For the text-containing cell, return its midpoint in (X, Y) coordinate format. 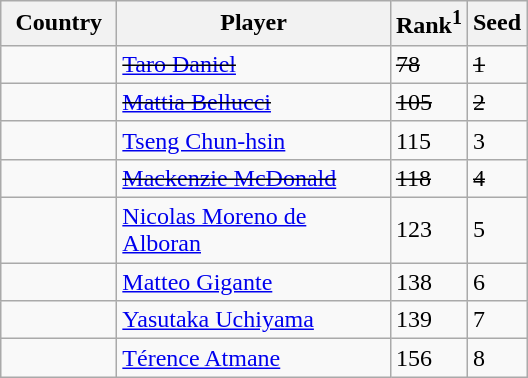
105 (428, 102)
156 (428, 358)
115 (428, 140)
5 (496, 230)
Matteo Gigante (254, 282)
78 (428, 64)
7 (496, 320)
Player (254, 24)
138 (428, 282)
6 (496, 282)
139 (428, 320)
4 (496, 178)
Tseng Chun-hsin (254, 140)
Térence Atmane (254, 358)
Country (59, 24)
3 (496, 140)
123 (428, 230)
Taro Daniel (254, 64)
Nicolas Moreno de Alboran (254, 230)
8 (496, 358)
Mackenzie McDonald (254, 178)
2 (496, 102)
1 (496, 64)
Seed (496, 24)
Mattia Bellucci (254, 102)
Yasutaka Uchiyama (254, 320)
Rank1 (428, 24)
118 (428, 178)
